From the cell containing the given text, extract its center point as (x, y) coordinate. 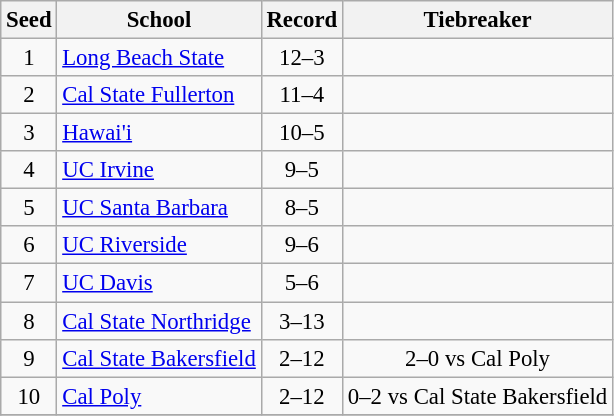
2–0 vs Cal Poly (478, 358)
Cal State Bakersfield (159, 358)
UC Santa Barbara (159, 208)
Seed (29, 20)
1 (29, 58)
4 (29, 170)
3 (29, 133)
Cal Poly (159, 396)
UC Irvine (159, 170)
11–4 (302, 95)
Cal State Northridge (159, 321)
7 (29, 283)
UC Riverside (159, 245)
5–6 (302, 283)
8 (29, 321)
Record (302, 20)
Long Beach State (159, 58)
10 (29, 396)
Hawai'i (159, 133)
Cal State Fullerton (159, 95)
UC Davis (159, 283)
9–6 (302, 245)
8–5 (302, 208)
School (159, 20)
6 (29, 245)
9–5 (302, 170)
3–13 (302, 321)
9 (29, 358)
0–2 vs Cal State Bakersfield (478, 396)
12–3 (302, 58)
10–5 (302, 133)
Tiebreaker (478, 20)
5 (29, 208)
2 (29, 95)
